Provide the [x, y] coordinate of the cell's center where the given text is located.  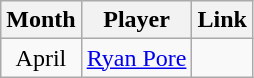
Link [222, 20]
Month [41, 20]
April [41, 58]
Ryan Pore [136, 58]
Player [136, 20]
